Pinpoint the cell where the given text exists, returning its (X, Y) midpoint coordinate. 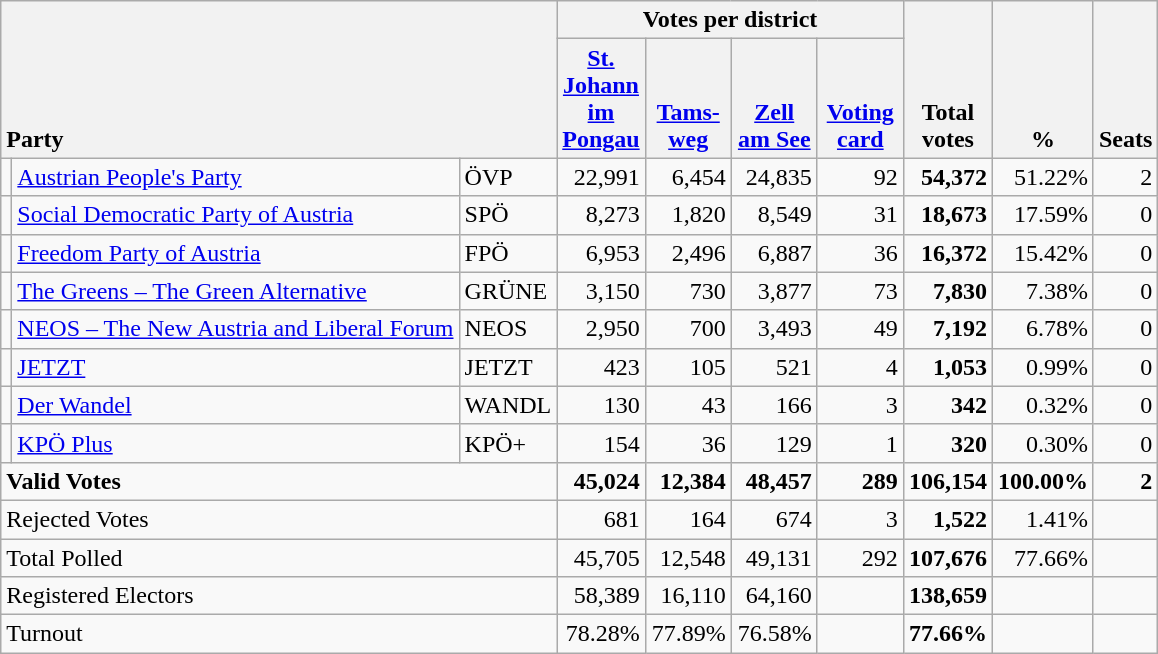
Zellam See (774, 98)
The Greens – The Green Alternative (236, 291)
2,496 (688, 253)
NEOS – The New Austria and Liberal Forum (236, 329)
KPÖ Plus (236, 443)
St.JohannimPongau (601, 98)
0.32% (1042, 405)
Freedom Party of Austria (236, 253)
6,454 (688, 177)
12,384 (688, 481)
NEOS (508, 329)
Party (279, 80)
2,950 (601, 329)
166 (774, 405)
15.42% (1042, 253)
64,160 (774, 596)
3,150 (601, 291)
Total Polled (279, 557)
Registered Electors (279, 596)
1 (860, 443)
129 (774, 443)
292 (860, 557)
7,192 (948, 329)
100.00% (1042, 481)
58,389 (601, 596)
138,659 (948, 596)
1,820 (688, 215)
7.38% (1042, 291)
423 (601, 367)
320 (948, 443)
Totalvotes (948, 80)
Votingcard (860, 98)
4 (860, 367)
0.30% (1042, 443)
3,493 (774, 329)
54,372 (948, 177)
45,024 (601, 481)
164 (688, 519)
Turnout (279, 634)
22,991 (601, 177)
674 (774, 519)
18,673 (948, 215)
130 (601, 405)
8,549 (774, 215)
KPÖ+ (508, 443)
49,131 (774, 557)
106,154 (948, 481)
17.59% (1042, 215)
730 (688, 291)
6,887 (774, 253)
8,273 (601, 215)
GRÜNE (508, 291)
1,522 (948, 519)
342 (948, 405)
WANDL (508, 405)
1.41% (1042, 519)
Austrian People's Party (236, 177)
6.78% (1042, 329)
6,953 (601, 253)
12,548 (688, 557)
16,110 (688, 596)
1,053 (948, 367)
73 (860, 291)
289 (860, 481)
24,835 (774, 177)
77.89% (688, 634)
Social Democratic Party of Austria (236, 215)
78.28% (601, 634)
16,372 (948, 253)
92 (860, 177)
Votes per district (730, 20)
154 (601, 443)
Rejected Votes (279, 519)
521 (774, 367)
49 (860, 329)
76.58% (774, 634)
Tams-weg (688, 98)
48,457 (774, 481)
% (1042, 80)
FPÖ (508, 253)
0.99% (1042, 367)
107,676 (948, 557)
Der Wandel (236, 405)
45,705 (601, 557)
681 (601, 519)
ÖVP (508, 177)
3,877 (774, 291)
7,830 (948, 291)
Valid Votes (279, 481)
700 (688, 329)
SPÖ (508, 215)
51.22% (1042, 177)
43 (688, 405)
31 (860, 215)
105 (688, 367)
Seats (1125, 80)
